Identify which cell holds the provided text, then report its (x, y) central coordinate. 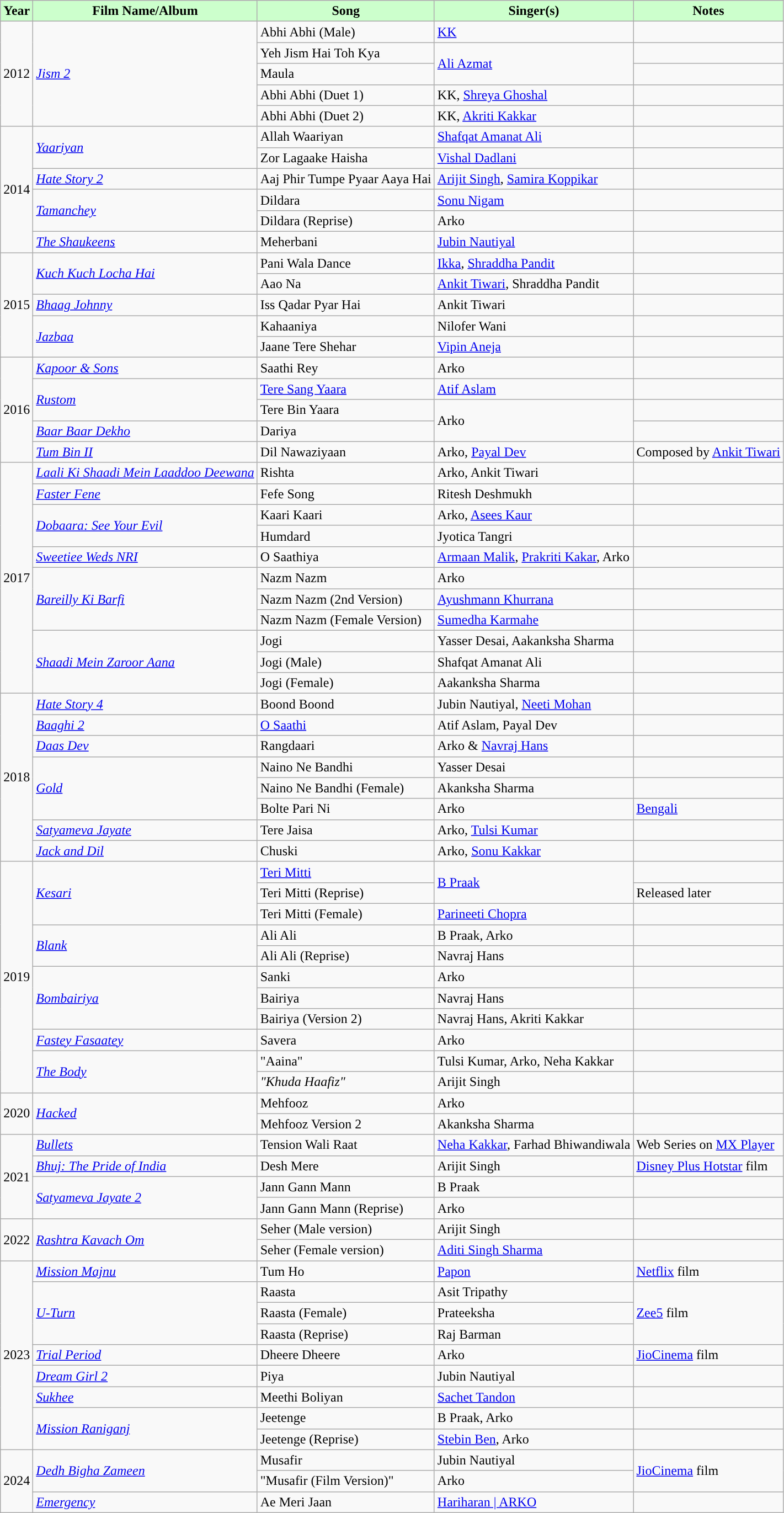
Arko, Payal Dev (534, 452)
Zee5 film (708, 1313)
Aao Na (345, 284)
2017 (17, 578)
Armaan Malik, Prakriti Kakar, Arko (534, 557)
Rangdaari (345, 746)
Tension Wali Raat (345, 1145)
Laali Ki Shaadi Mein Laaddoo Deewana (145, 473)
Notes (708, 11)
Meethi Boliyan (345, 1397)
Jogi (Female) (345, 683)
"Khuda Haafiz" (345, 1082)
Sanki (345, 977)
KK (534, 32)
Parineeti Chopra (534, 914)
Ae Meri Jaan (345, 1502)
Bhaag Johnny (145, 305)
Dildara (345, 200)
Meherbani (345, 242)
Baar Baar Dekho (145, 431)
Ankit Tiwari, Shraddha Pandit (534, 284)
Trial Period (145, 1355)
Rashtra Kavach Om (145, 1239)
Hacked (145, 1114)
Desh Mere (345, 1166)
Nazm Nazm (Female Version) (345, 620)
Mission Raniganj (145, 1429)
Mehfooz Version 2 (345, 1124)
Mehfooz (345, 1103)
2014 (17, 189)
Jyotica Tangri (534, 536)
Blank (145, 946)
Teri Mitti (Reprise) (345, 893)
Zor Lagaake Haisha (345, 158)
Dil Nawaziyaan (345, 452)
Dariya (345, 431)
The Shaukeens (145, 242)
Jazbaa (145, 337)
Vipin Aneja (534, 347)
Atif Aslam, Payal Dev (534, 725)
Tere Bin Yaara (345, 410)
"Aaina" (345, 1061)
Abhi Abhi (Duet 1) (345, 95)
Tulsi Kumar, Arko, Neha Kakkar (534, 1061)
O Saathiya (345, 557)
Tamanchey (145, 210)
O Saathi (345, 725)
Piya (345, 1376)
Naino Ne Bandhi (Female) (345, 788)
Stebin Ben, Arko (534, 1439)
Saathi Rey (345, 368)
Vishal Dadlani (534, 158)
Atif Aslam (534, 389)
Seher (Female version) (345, 1250)
Jeetenge (Reprise) (345, 1439)
2012 (17, 74)
Satyameva Jayate (145, 830)
Yaariyan (145, 147)
Arko, Tulsi Kumar (534, 830)
Jism 2 (145, 74)
Dream Girl 2 (145, 1376)
Arko, Ankit Tiwari (534, 473)
Kahaaniya (345, 326)
Bengali (708, 809)
Sukhee (145, 1397)
Sumedha Karmahe (534, 620)
Kesari (145, 893)
Nazm Nazm (345, 578)
Dildara (Reprise) (345, 221)
Abhi Abhi (Duet 2) (345, 116)
Tum Ho (345, 1271)
Hate Story 4 (145, 704)
Song (345, 11)
2016 (17, 410)
2020 (17, 1114)
Ritesh Deshmukh (534, 494)
Jaane Tere Shehar (345, 347)
2024 (17, 1481)
Sonu Nigam (534, 200)
KK, Shreya Ghoshal (534, 95)
Disney Plus Hotstar film (708, 1166)
Pani Wala Dance (345, 263)
Raasta (345, 1292)
Kuch Kuch Locha Hai (145, 274)
Fastey Fasaatey (145, 1040)
Dobaara: See Your Evil (145, 525)
Teri Mitti (345, 872)
Fefe Song (345, 494)
Bullets (145, 1145)
Jubin Nautiyal, Neeti Mohan (534, 704)
U-Turn (145, 1313)
Faster Fene (145, 494)
Jogi (Male) (345, 662)
Chuski (345, 851)
Yasser Desai, Aakanksha Sharma (534, 641)
2015 (17, 305)
Bairiya (345, 998)
Nazm Nazm (2nd Version) (345, 599)
Arko, Asees Kaur (534, 515)
Naino Ne Bandhi (345, 767)
Seher (Male version) (345, 1229)
Prateeksha (534, 1313)
Humdard (345, 536)
Arko, Sonu Kakkar (534, 851)
2021 (17, 1176)
Film Name/Album (145, 11)
Bareilly Ki Barfi (145, 599)
2023 (17, 1355)
2018 (17, 777)
Ayushmann Khurrana (534, 599)
Jack and Dil (145, 851)
Dheere Dheere (345, 1355)
Tum Bin II (145, 452)
Jann Gann Mann (345, 1187)
Emergency (145, 1502)
Boond Boond (345, 704)
Ikka, Shraddha Pandit (534, 263)
Tere Sang Yaara (345, 389)
Satyameva Jayate 2 (145, 1197)
Daas Dev (145, 746)
2022 (17, 1239)
Jann Gann Mann (Reprise) (345, 1208)
Nilofer Wani (534, 326)
Musafir (345, 1460)
Aditi Singh Sharma (534, 1250)
Iss Qadar Pyar Hai (345, 305)
Composed by Ankit Tiwari (708, 452)
Sweetiee Weds NRI (145, 557)
Web Series on MX Player (708, 1145)
Papon (534, 1271)
Abhi Abhi (Male) (345, 32)
Bolte Pari Ni (345, 809)
Yasser Desai (534, 767)
Singer(s) (534, 11)
Sachet Tandon (534, 1397)
KK, Akriti Kakkar (534, 116)
Year (17, 11)
Kapoor & Sons (145, 368)
Aakanksha Sharma (534, 683)
Gold (145, 788)
Jogi (345, 641)
Netflix film (708, 1271)
Shaadi Mein Zaroor Aana (145, 662)
Raasta (Female) (345, 1313)
Released later (708, 893)
2019 (17, 977)
Neha Kakkar, Farhad Bhiwandiwala (534, 1145)
Ankit Tiwari (534, 305)
Tere Jaisa (345, 830)
Asit Tripathy (534, 1292)
Ali Ali (Reprise) (345, 956)
Teri Mitti (Female) (345, 914)
Allah Waariyan (345, 137)
Arijit Singh, Samira Koppikar (534, 179)
Savera (345, 1040)
Raj Barman (534, 1334)
Navraj Hans, Akriti Kakkar (534, 1019)
Bhuj: The Pride of India (145, 1166)
Aaj Phir Tumpe Pyaar Aaya Hai (345, 179)
Ali Azmat (534, 63)
Bombairiya (145, 998)
Arko & Navraj Hans (534, 746)
Dedh Bigha Zameen (145, 1471)
Raasta (Reprise) (345, 1334)
Bairiya (Version 2) (345, 1019)
Rishta (345, 473)
Rustom (145, 399)
Baaghi 2 (145, 725)
Jeetenge (345, 1418)
Ali Ali (345, 935)
The Body (145, 1072)
Mission Majnu (145, 1271)
Hate Story 2 (145, 179)
"Musafir (Film Version)" (345, 1481)
Yeh Jism Hai Toh Kya (345, 53)
Maula (345, 74)
Hariharan | ARKO (534, 1502)
Kaari Kaari (345, 515)
